Capture the cell that displays the provided text and extract its (x, y) central coordinate. 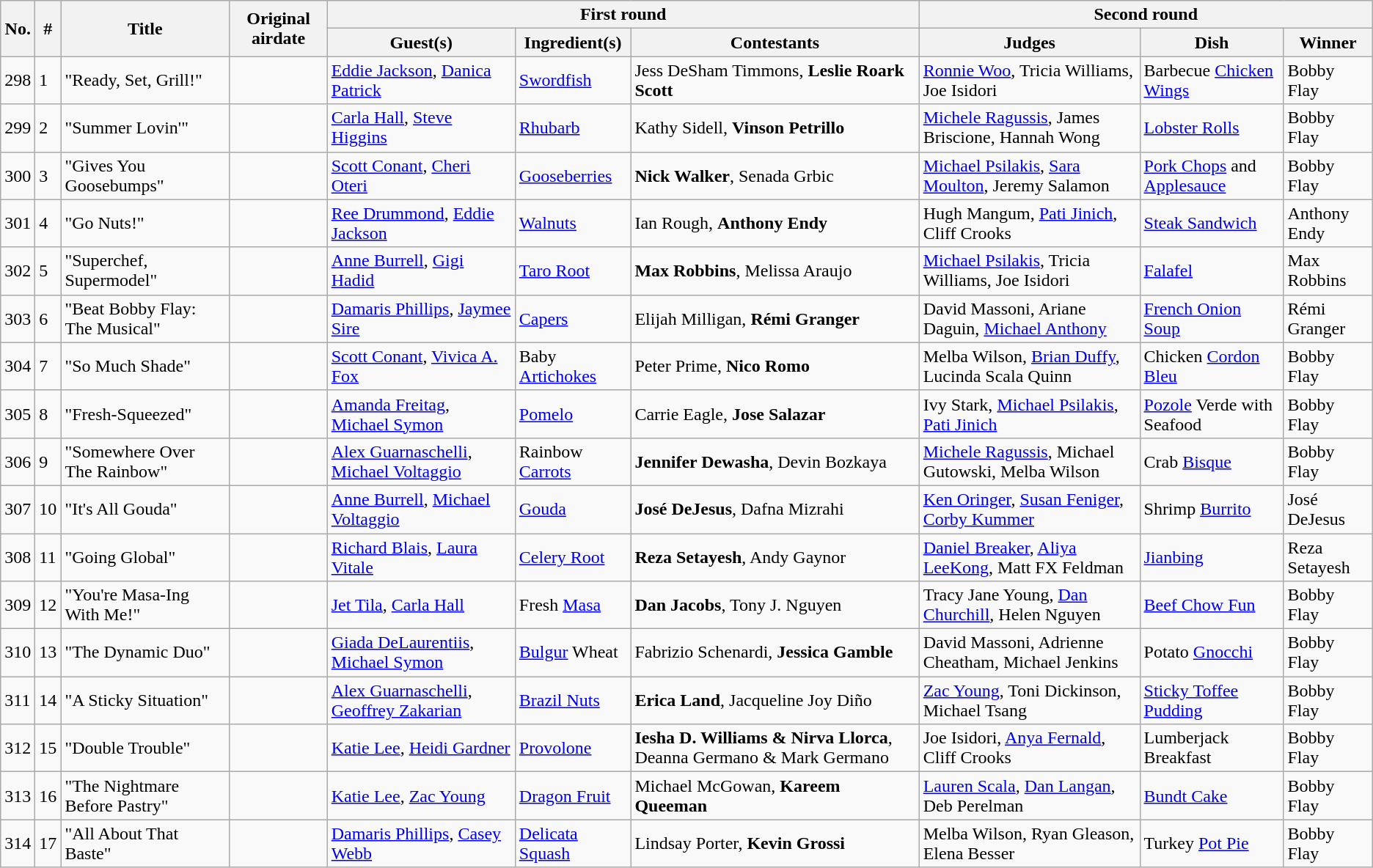
Pork Chops and Applesauce (1212, 176)
Zac Young, Toni Dickinson, Michael Tsang (1030, 701)
Rhubarb (573, 128)
David Massoni, Ariane Daguin, Michael Anthony (1030, 318)
Capers (573, 318)
309 (18, 606)
"Superchef, Supermodel" (145, 271)
Katie Lee, Zac Young (421, 796)
Ian Rough, Anthony Endy (775, 223)
304 (18, 367)
Provolone (573, 748)
# (48, 29)
Title (145, 29)
3 (48, 176)
French Onion Soup (1212, 318)
310 (18, 652)
Lobster Rolls (1212, 128)
Ivy Stark, Michael Psilakis, Pati Jinich (1030, 413)
Pozole Verde with Seafood (1212, 413)
Max Robbins, Melissa Araujo (775, 271)
Pomelo (573, 413)
Damaris Phillips, Casey Webb (421, 843)
4 (48, 223)
Reza Setayesh (1328, 557)
Amanda Freitag, Michael Symon (421, 413)
"The Dynamic Duo" (145, 652)
Baby Artichokes (573, 367)
Judges (1030, 43)
Elijah Milligan, Rémi Granger (775, 318)
12 (48, 606)
Peter Prime, Nico Romo (775, 367)
307 (18, 509)
15 (48, 748)
Joe Isidori, Anya Fernald, Cliff Crooks (1030, 748)
Ken Oringer, Susan Feniger, Corby Kummer (1030, 509)
Lumberjack Breakfast (1212, 748)
Dragon Fruit (573, 796)
Anne Burrell, Gigi Hadid (421, 271)
Dan Jacobs, Tony J. Nguyen (775, 606)
Giada DeLaurentiis, Michael Symon (421, 652)
305 (18, 413)
Hugh Mangum, Pati Jinich, Cliff Crooks (1030, 223)
306 (18, 462)
Carla Hall, Steve Higgins (421, 128)
Melba Wilson, Brian Duffy, Lucinda Scala Quinn (1030, 367)
"So Much Shade" (145, 367)
Winner (1328, 43)
300 (18, 176)
Barbecue Chicken Wings (1212, 81)
"It's All Gouda" (145, 509)
298 (18, 81)
Alex Guarnaschelli, Michael Voltaggio (421, 462)
"All About That Baste" (145, 843)
Chicken Cordon Bleu (1212, 367)
Anne Burrell, Michael Voltaggio (421, 509)
Contestants (775, 43)
Swordfish (573, 81)
Bulgur Wheat (573, 652)
"Double Trouble" (145, 748)
301 (18, 223)
José DeJesus, Dafna Mizrahi (775, 509)
José DeJesus (1328, 509)
Crab Bisque (1212, 462)
7 (48, 367)
Walnuts (573, 223)
Michele Ragussis, James Briscione, Hannah Wong (1030, 128)
Alex Guarnaschelli, Geoffrey Zakarian (421, 701)
Ree Drummond, Eddie Jackson (421, 223)
Rainbow Carrots (573, 462)
5 (48, 271)
Lauren Scala, Dan Langan, Deb Perelman (1030, 796)
"Go Nuts!" (145, 223)
Nick Walker, Senada Grbic (775, 176)
Michael Psilakis, Tricia Williams, Joe Isidori (1030, 271)
Beef Chow Fun (1212, 606)
2 (48, 128)
"Ready, Set, Grill!" (145, 81)
Jess DeSham Timmons, Leslie Roark Scott (775, 81)
Jennifer Dewasha, Devin Bozkaya (775, 462)
Potato Gnocchi (1212, 652)
314 (18, 843)
Brazil Nuts (573, 701)
Max Robbins (1328, 271)
Guest(s) (421, 43)
14 (48, 701)
Second round (1146, 15)
David Massoni, Adrienne Cheatham, Michael Jenkins (1030, 652)
Michael McGowan, Kareem Queeman (775, 796)
299 (18, 128)
First round (623, 15)
Gouda (573, 509)
"Going Global" (145, 557)
Scott Conant, Cheri Oteri (421, 176)
17 (48, 843)
6 (48, 318)
"Fresh-Squeezed" (145, 413)
Carrie Eagle, Jose Salazar (775, 413)
Erica Land, Jacqueline Joy Diño (775, 701)
Sticky Toffee Pudding (1212, 701)
Reza Setayesh, Andy Gaynor (775, 557)
No. (18, 29)
Celery Root (573, 557)
Damaris Phillips, Jaymee Sire (421, 318)
Lindsay Porter, Kevin Grossi (775, 843)
"A Sticky Situation" (145, 701)
312 (18, 748)
1 (48, 81)
"Gives You Goosebumps" (145, 176)
Turkey Pot Pie (1212, 843)
Falafel (1212, 271)
Fresh Masa (573, 606)
Scott Conant, Vivica A. Fox (421, 367)
"You're Masa-Ing With Me!" (145, 606)
11 (48, 557)
"Beat Bobby Flay: The Musical" (145, 318)
313 (18, 796)
9 (48, 462)
8 (48, 413)
Tracy Jane Young, Dan Churchill, Helen Nguyen (1030, 606)
Anthony Endy (1328, 223)
Jianbing (1212, 557)
Kathy Sidell, Vinson Petrillo (775, 128)
Shrimp Burrito (1212, 509)
"Somewhere Over The Rainbow" (145, 462)
Gooseberries (573, 176)
Fabrizio Schenardi, Jessica Gamble (775, 652)
10 (48, 509)
Michael Psilakis, Sara Moulton, Jeremy Salamon (1030, 176)
Taro Root (573, 271)
Ingredient(s) (573, 43)
Melba Wilson, Ryan Gleason, Elena Besser (1030, 843)
Michele Ragussis, Michael Gutowski, Melba Wilson (1030, 462)
308 (18, 557)
Richard Blais, Laura Vitale (421, 557)
Delicata Squash (573, 843)
Rémi Granger (1328, 318)
Iesha D. Williams & Nirva Llorca, Deanna Germano & Mark Germano (775, 748)
Daniel Breaker, Aliya LeeKong, Matt FX Feldman (1030, 557)
Eddie Jackson, Danica Patrick (421, 81)
16 (48, 796)
302 (18, 271)
"The Nightmare Before Pastry" (145, 796)
311 (18, 701)
Katie Lee, Heidi Gardner (421, 748)
303 (18, 318)
Bundt Cake (1212, 796)
Jet Tila, Carla Hall (421, 606)
Ronnie Woo, Tricia Williams, Joe Isidori (1030, 81)
"Summer Lovin'" (145, 128)
Original airdate (279, 29)
Dish (1212, 43)
Steak Sandwich (1212, 223)
13 (48, 652)
